From the cell containing the given text, extract its center point as [x, y] coordinate. 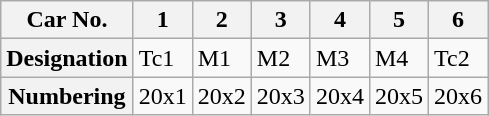
6 [458, 20]
Numbering [67, 96]
M1 [222, 58]
20x5 [398, 96]
20x3 [280, 96]
Designation [67, 58]
1 [162, 20]
20x4 [340, 96]
M4 [398, 58]
20x1 [162, 96]
Car No. [67, 20]
Tc2 [458, 58]
M3 [340, 58]
Tc1 [162, 58]
5 [398, 20]
2 [222, 20]
4 [340, 20]
M2 [280, 58]
20x2 [222, 96]
3 [280, 20]
20x6 [458, 96]
